Pinpoint the cell where the given text exists, returning its (X, Y) midpoint coordinate. 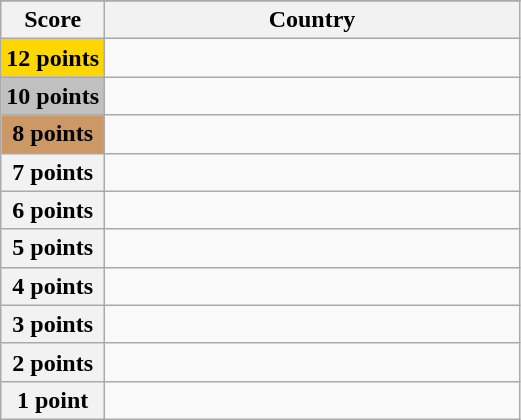
4 points (53, 286)
6 points (53, 210)
Country (312, 20)
12 points (53, 58)
5 points (53, 248)
1 point (53, 400)
2 points (53, 362)
10 points (53, 96)
7 points (53, 172)
3 points (53, 324)
Score (53, 20)
8 points (53, 134)
